Return [X, Y] of the center of cell containing provided text 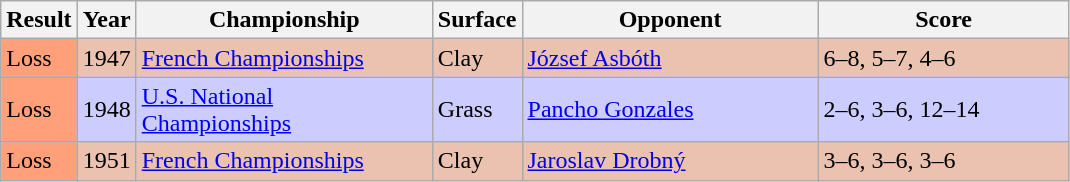
3–6, 3–6, 3–6 [944, 161]
6–8, 5–7, 4–6 [944, 58]
1947 [106, 58]
Surface [477, 20]
Score [944, 20]
Opponent [670, 20]
1948 [106, 110]
U.S. National Championships [284, 110]
2–6, 3–6, 12–14 [944, 110]
Year [106, 20]
József Asbóth [670, 58]
Pancho Gonzales [670, 110]
Result [39, 20]
Grass [477, 110]
Jaroslav Drobný [670, 161]
Championship [284, 20]
1951 [106, 161]
